Find where the given text appears and provide that cell's center as [x, y] coordinate. 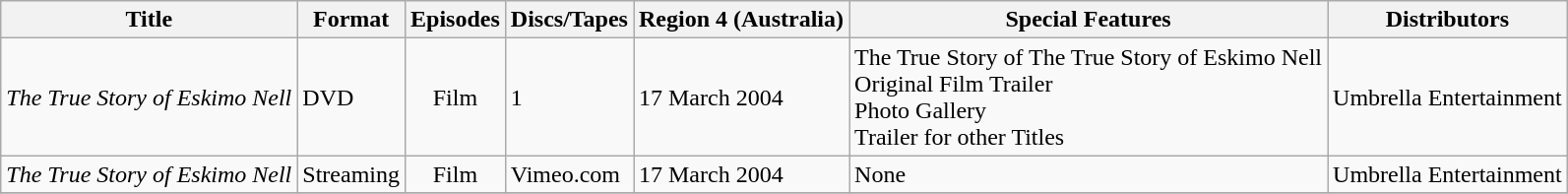
1 [569, 97]
Title [150, 20]
Format [351, 20]
The True Story of The True Story of Eskimo NellOriginal Film TrailerPhoto GalleryTrailer for other Titles [1089, 97]
DVD [351, 97]
Region 4 (Australia) [742, 20]
Vimeo.com [569, 174]
Episodes [456, 20]
Streaming [351, 174]
Distributors [1448, 20]
Special Features [1089, 20]
Discs/Tapes [569, 20]
None [1089, 174]
